Scan for the cell matching the given text and deliver its [X, Y] coordinate at center. 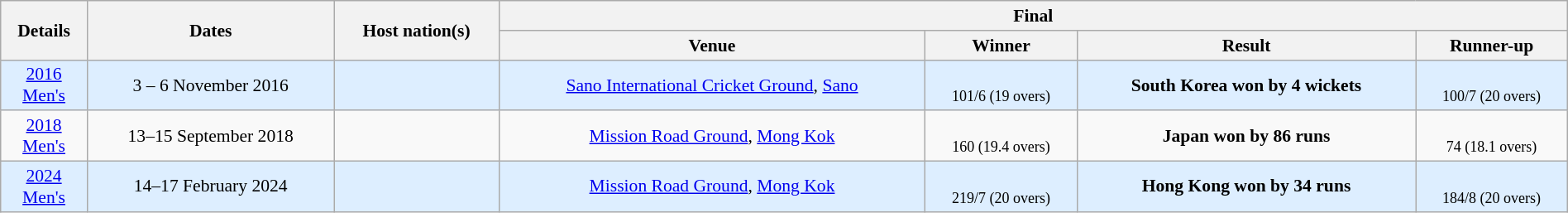
101/6 (19 overs) [1001, 85]
Winner [1001, 46]
74 (18.1 overs) [1492, 136]
219/7 (20 overs) [1001, 187]
Sano International Cricket Ground, Sano [712, 85]
2018Men's [45, 136]
184/8 (20 overs) [1492, 187]
Hong Kong won by 34 runs [1246, 187]
3 – 6 November 2016 [210, 85]
Result [1246, 46]
Final [1033, 16]
Details [45, 30]
13–15 September 2018 [210, 136]
2024Men's [45, 187]
Venue [712, 46]
Runner-up [1492, 46]
Host nation(s) [417, 30]
South Korea won by 4 wickets [1246, 85]
Japan won by 86 runs [1246, 136]
160 (19.4 overs) [1001, 136]
14–17 February 2024 [210, 187]
Dates [210, 30]
2016Men's [45, 85]
100/7 (20 overs) [1492, 85]
